For the text-containing cell, return its midpoint in [X, Y] coordinate format. 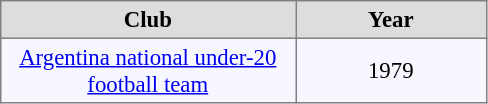
Club [148, 20]
Argentina national under-20 football team [148, 70]
1979 [391, 70]
Year [391, 20]
